Identify which cell holds the provided text, then report its (x, y) central coordinate. 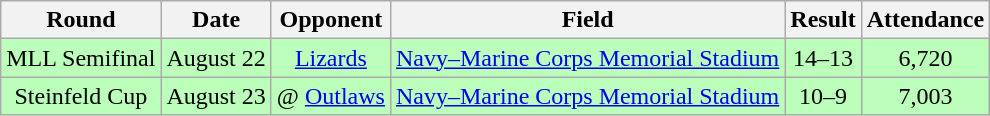
14–13 (823, 58)
6,720 (925, 58)
Round (81, 20)
Attendance (925, 20)
Field (587, 20)
August 22 (216, 58)
7,003 (925, 96)
@ Outlaws (330, 96)
August 23 (216, 96)
MLL Semifinal (81, 58)
Lizards (330, 58)
10–9 (823, 96)
Steinfeld Cup (81, 96)
Result (823, 20)
Date (216, 20)
Opponent (330, 20)
